Return (X, Y) of the center of cell containing provided text 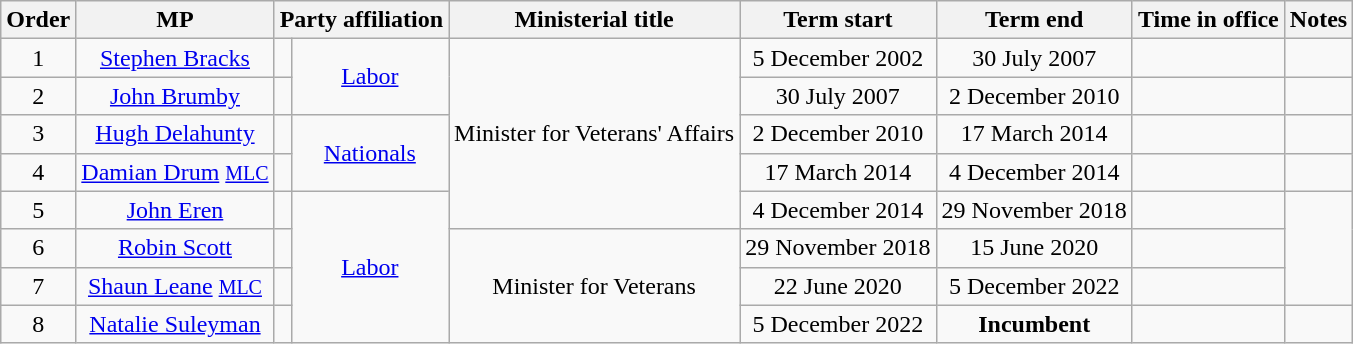
8 (38, 324)
7 (38, 286)
22 June 2020 (838, 286)
Term end (1034, 20)
John Brumby (175, 96)
4 (38, 172)
Party affiliation (361, 20)
5 (38, 210)
Ministerial title (594, 20)
Notes (1318, 20)
6 (38, 248)
Shaun Leane MLC (175, 286)
15 June 2020 (1034, 248)
Nationals (370, 153)
Hugh Delahunty (175, 134)
Incumbent (1034, 324)
Minister for Veterans' Affairs (594, 134)
Time in office (1208, 20)
Order (38, 20)
3 (38, 134)
Robin Scott (175, 248)
Stephen Bracks (175, 58)
Natalie Suleyman (175, 324)
Damian Drum MLC (175, 172)
MP (175, 20)
5 December 2002 (838, 58)
2 (38, 96)
John Eren (175, 210)
1 (38, 58)
Minister for Veterans (594, 286)
Term start (838, 20)
